Output the (X, Y) coordinate of the center of the cell containing the given text.  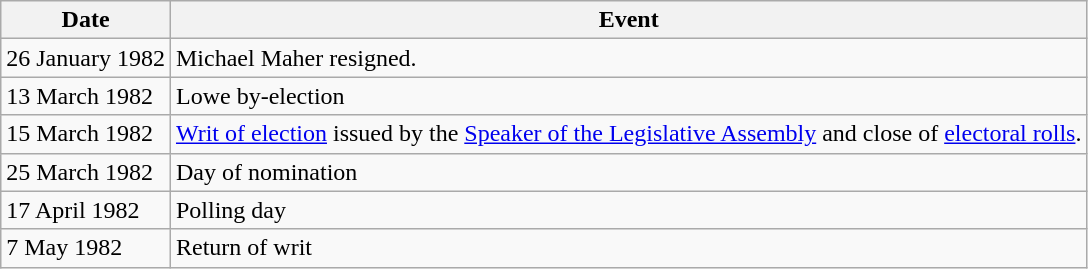
Polling day (628, 210)
26 January 1982 (86, 58)
Event (628, 20)
Michael Maher resigned. (628, 58)
Day of nomination (628, 172)
7 May 1982 (86, 248)
17 April 1982 (86, 210)
Writ of election issued by the Speaker of the Legislative Assembly and close of electoral rolls. (628, 134)
Lowe by-election (628, 96)
Return of writ (628, 248)
Date (86, 20)
25 March 1982 (86, 172)
13 March 1982 (86, 96)
15 March 1982 (86, 134)
